Provide the (x, y) coordinate of the cell's center where the given text is located.  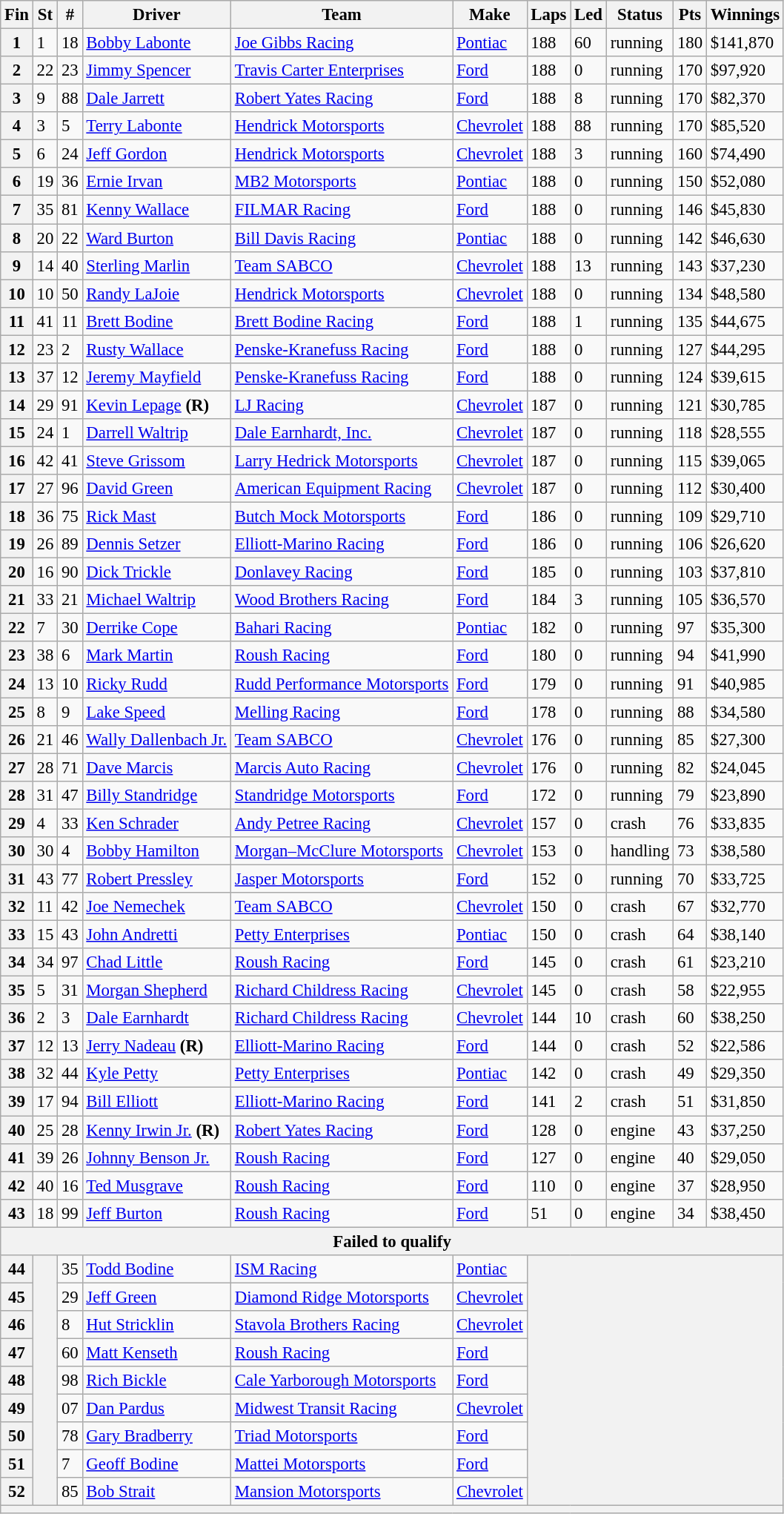
160 (691, 154)
Bill Elliott (156, 1102)
185 (548, 572)
77 (70, 879)
Mark Martin (156, 656)
$33,835 (745, 823)
Billy Standridge (156, 796)
184 (548, 600)
121 (691, 405)
Robert Pressley (156, 879)
$44,295 (745, 349)
Darrell Waltrip (156, 433)
Laps (548, 15)
Team (341, 15)
$27,300 (745, 739)
Gary Bradberry (156, 1436)
118 (691, 433)
Matt Kenseth (156, 1352)
$37,810 (745, 572)
Bobby Hamilton (156, 851)
$39,615 (745, 377)
Driver (156, 15)
Kenny Irwin Jr. (R) (156, 1130)
Travis Carter Enterprises (341, 70)
141 (548, 1102)
105 (691, 600)
Hut Stricklin (156, 1325)
96 (70, 489)
John Andretti (156, 935)
Cale Yarborough Motorsports (341, 1381)
Jeff Burton (156, 1213)
Dale Jarrett (156, 99)
48 (17, 1381)
157 (548, 823)
$24,045 (745, 767)
American Equipment Racing (341, 489)
45 (17, 1297)
Dale Earnhardt, Inc. (341, 433)
76 (691, 823)
$52,080 (745, 182)
Dennis Setzer (156, 544)
Failed to qualify (393, 1241)
$97,920 (745, 70)
110 (548, 1186)
112 (691, 489)
Joe Gibbs Racing (341, 43)
98 (70, 1381)
128 (548, 1130)
Rick Mast (156, 517)
Butch Mock Motorsports (341, 517)
153 (548, 851)
Rudd Performance Motorsports (341, 684)
Dave Marcis (156, 767)
Midwest Transit Racing (341, 1409)
Dick Trickle (156, 572)
Ward Burton (156, 238)
89 (70, 544)
Rich Bickle (156, 1381)
Pts (691, 15)
Terry Labonte (156, 126)
$37,250 (745, 1130)
Donlavey Racing (341, 572)
Status (640, 15)
Bobby Labonte (156, 43)
$26,620 (745, 544)
Mattei Motorsports (341, 1464)
# (70, 15)
St (44, 15)
$30,785 (745, 405)
70 (691, 879)
61 (691, 962)
Rusty Wallace (156, 349)
$35,300 (745, 628)
$40,985 (745, 684)
71 (70, 767)
109 (691, 517)
Dale Earnhardt (156, 1018)
Jasper Motorsports (341, 879)
$34,580 (745, 712)
ISM Racing (341, 1269)
07 (70, 1409)
Kevin Lepage (R) (156, 405)
$29,050 (745, 1157)
Stavola Brothers Racing (341, 1325)
99 (70, 1213)
106 (691, 544)
Mansion Motorsports (341, 1492)
75 (70, 517)
82 (691, 767)
$32,770 (745, 907)
Andy Petree Racing (341, 823)
Jerry Nadeau (R) (156, 1046)
Bill Davis Racing (341, 238)
124 (691, 377)
David Green (156, 489)
$39,065 (745, 460)
$41,990 (745, 656)
146 (691, 210)
FILMAR Racing (341, 210)
$141,870 (745, 43)
Wood Brothers Racing (341, 600)
Sterling Marlin (156, 265)
Randy LaJoie (156, 294)
64 (691, 935)
Jeff Green (156, 1297)
$82,370 (745, 99)
78 (70, 1436)
103 (691, 572)
Standridge Motorsports (341, 796)
Melling Racing (341, 712)
$30,400 (745, 489)
$46,630 (745, 238)
$38,450 (745, 1213)
178 (548, 712)
$74,490 (745, 154)
Joe Nemechek (156, 907)
$22,955 (745, 991)
Johnny Benson Jr. (156, 1157)
$48,580 (745, 294)
Geoff Bodine (156, 1464)
Brett Bodine Racing (341, 321)
$45,830 (745, 210)
$29,350 (745, 1074)
79 (691, 796)
$38,250 (745, 1018)
Morgan–McClure Motorsports (341, 851)
Larry Hedrick Motorsports (341, 460)
143 (691, 265)
Ted Musgrave (156, 1186)
Marcis Auto Racing (341, 767)
Wally Dallenbach Jr. (156, 739)
$23,210 (745, 962)
Ernie Irvan (156, 182)
Chad Little (156, 962)
Michael Waltrip (156, 600)
81 (70, 210)
Ken Schrader (156, 823)
179 (548, 684)
Triad Motorsports (341, 1436)
$38,580 (745, 851)
Diamond Ridge Motorsports (341, 1297)
$38,140 (745, 935)
$28,555 (745, 433)
$23,890 (745, 796)
Brett Bodine (156, 321)
90 (70, 572)
Dan Pardus (156, 1409)
$29,710 (745, 517)
115 (691, 460)
Steve Grissom (156, 460)
$31,850 (745, 1102)
Jimmy Spencer (156, 70)
$85,520 (745, 126)
Led (588, 15)
MB2 Motorsports (341, 182)
Derrike Cope (156, 628)
LJ Racing (341, 405)
Jeff Gordon (156, 154)
Make (490, 15)
$28,950 (745, 1186)
$37,230 (745, 265)
Morgan Shepherd (156, 991)
135 (691, 321)
152 (548, 879)
134 (691, 294)
172 (548, 796)
182 (548, 628)
handling (640, 851)
58 (691, 991)
73 (691, 851)
Kyle Petty (156, 1074)
Todd Bodine (156, 1269)
Kenny Wallace (156, 210)
Bahari Racing (341, 628)
Ricky Rudd (156, 684)
$22,586 (745, 1046)
Winnings (745, 15)
Bob Strait (156, 1492)
Fin (17, 15)
$36,570 (745, 600)
$44,675 (745, 321)
Jeremy Mayfield (156, 377)
Lake Speed (156, 712)
67 (691, 907)
$33,725 (745, 879)
